Capture the cell that displays the provided text and extract its [x, y] central coordinate. 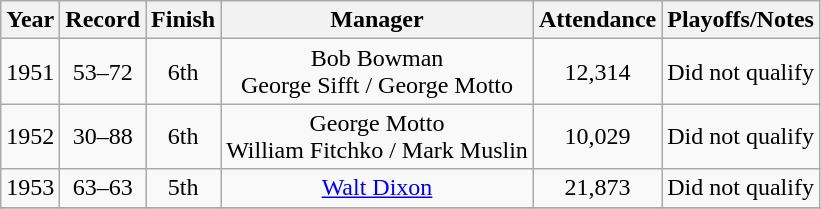
Year [30, 20]
30–88 [103, 136]
George Motto William Fitchko / Mark Muslin [378, 136]
Playoffs/Notes [741, 20]
12,314 [597, 72]
Record [103, 20]
1953 [30, 188]
Attendance [597, 20]
Bob Bowman George Sifft / George Motto [378, 72]
63–63 [103, 188]
21,873 [597, 188]
Manager [378, 20]
1952 [30, 136]
10,029 [597, 136]
5th [184, 188]
53–72 [103, 72]
Finish [184, 20]
1951 [30, 72]
Walt Dixon [378, 188]
